Capture the cell that displays the provided text and extract its [X, Y] central coordinate. 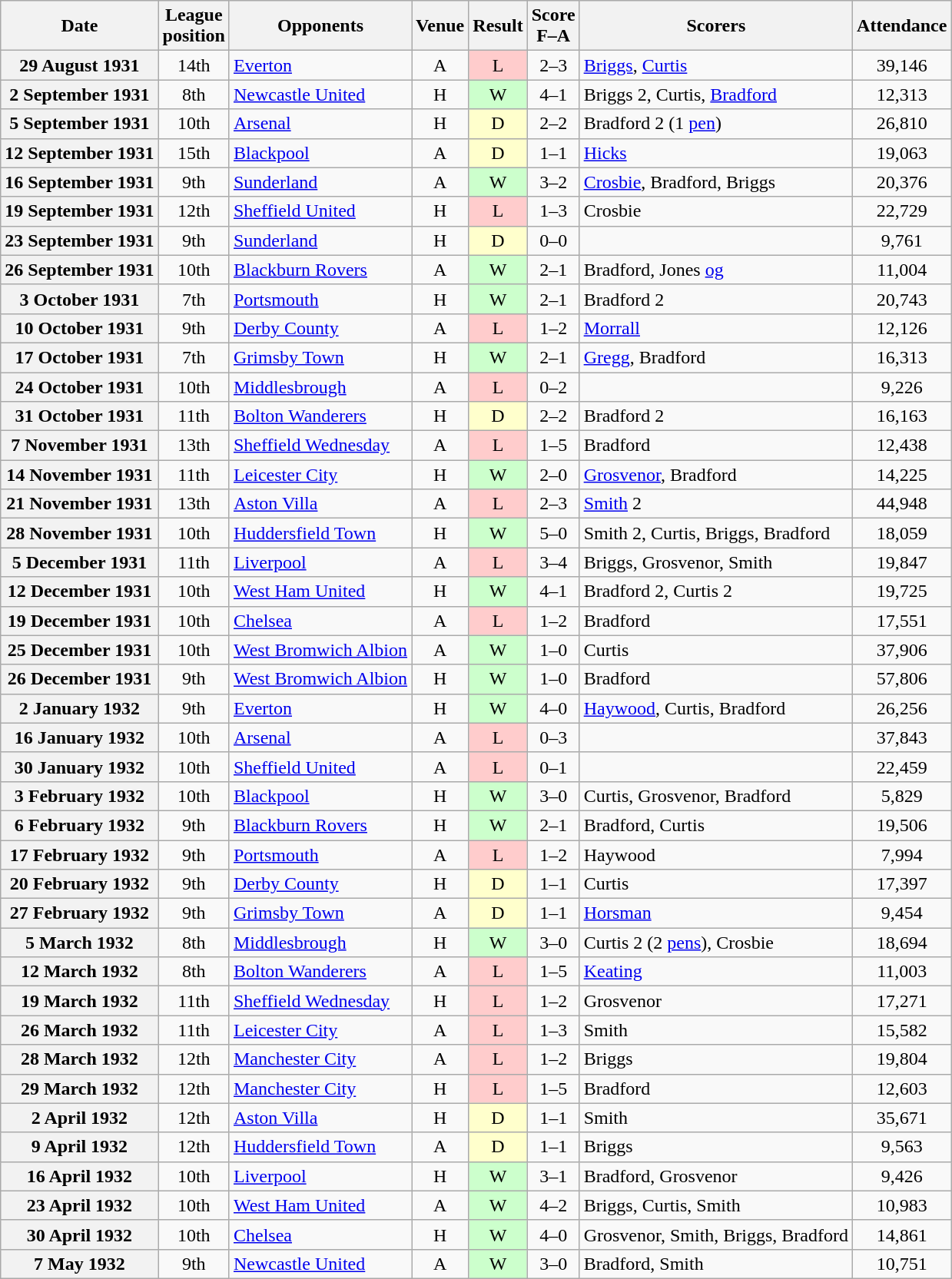
Haywood, Curtis, Bradford [716, 708]
Grosvenor, Smith, Briggs, Bradford [716, 1234]
19 March 1932 [80, 1001]
19,804 [902, 1059]
9,226 [902, 386]
17,551 [902, 621]
19,506 [902, 825]
12,126 [902, 328]
Smith 2 [716, 504]
12,603 [902, 1088]
28 November 1931 [80, 533]
9,454 [902, 913]
19 September 1931 [80, 211]
39,146 [902, 65]
23 April 1932 [80, 1205]
9 April 1932 [80, 1147]
44,948 [902, 504]
28 March 1932 [80, 1059]
37,906 [902, 650]
25 December 1931 [80, 650]
Bradford 2, Curtis 2 [716, 591]
19,063 [902, 153]
14,225 [902, 475]
35,671 [902, 1118]
4–2 [553, 1205]
0–3 [553, 737]
26 December 1931 [80, 679]
29 August 1931 [80, 65]
10,751 [902, 1264]
Bradford, Smith [716, 1264]
5 September 1931 [80, 124]
3 February 1932 [80, 796]
12,313 [902, 94]
Briggs, Curtis, Smith [716, 1205]
Briggs 2, Curtis, Bradford [716, 94]
Horsman [716, 913]
9,761 [902, 240]
Gregg, Bradford [716, 357]
Smith 2, Curtis, Briggs, Bradford [716, 533]
Curtis 2 (2 pens), Crosbie [716, 943]
Grosvenor, Bradford [716, 475]
6 February 1932 [80, 825]
20,743 [902, 299]
3–4 [553, 562]
Venue [440, 26]
30 April 1932 [80, 1234]
3–1 [553, 1176]
0–0 [553, 240]
31 October 1931 [80, 416]
17,397 [902, 884]
15,582 [902, 1030]
12,438 [902, 446]
15th [194, 153]
Attendance [902, 26]
10 October 1931 [80, 328]
26,256 [902, 708]
24 October 1931 [80, 386]
Result [498, 26]
7,994 [902, 855]
19,847 [902, 562]
7 May 1932 [80, 1264]
19,725 [902, 591]
21 November 1931 [80, 504]
Briggs, Curtis [716, 65]
17 October 1931 [80, 357]
0–2 [553, 386]
27 February 1932 [80, 913]
10,983 [902, 1205]
Haywood [716, 855]
14 November 1931 [80, 475]
16 September 1931 [80, 182]
Date [80, 26]
16,163 [902, 416]
12 September 1931 [80, 153]
9,426 [902, 1176]
12 March 1932 [80, 972]
5 March 1932 [80, 943]
Bradford, Jones og [716, 270]
20,376 [902, 182]
Hicks [716, 153]
2 April 1932 [80, 1118]
11,004 [902, 270]
57,806 [902, 679]
Crosbie [716, 211]
5 December 1931 [80, 562]
5–0 [553, 533]
Morrall [716, 328]
26 March 1932 [80, 1030]
19 December 1931 [80, 621]
29 March 1932 [80, 1088]
16 April 1932 [80, 1176]
9,563 [902, 1147]
3–2 [553, 182]
Curtis, Grosvenor, Bradford [716, 796]
12 December 1931 [80, 591]
18,694 [902, 943]
17 February 1932 [80, 855]
Leagueposition [194, 26]
37,843 [902, 737]
2–0 [553, 475]
16 January 1932 [80, 737]
20 February 1932 [80, 884]
2 January 1932 [80, 708]
16,313 [902, 357]
Bradford, Grosvenor [716, 1176]
26,810 [902, 124]
2 September 1931 [80, 94]
18,059 [902, 533]
30 January 1932 [80, 767]
11,003 [902, 972]
Scorers [716, 26]
Keating [716, 972]
0–1 [553, 767]
Bradford 2 (1 pen) [716, 124]
ScoreF–A [553, 26]
14,861 [902, 1234]
3 October 1931 [80, 299]
22,729 [902, 211]
7 November 1931 [80, 446]
17,271 [902, 1001]
22,459 [902, 767]
Grosvenor [716, 1001]
Bradford, Curtis [716, 825]
23 September 1931 [80, 240]
5,829 [902, 796]
26 September 1931 [80, 270]
Opponents [320, 26]
14th [194, 65]
Briggs, Grosvenor, Smith [716, 562]
Crosbie, Bradford, Briggs [716, 182]
